Locate the cell with the specified text and output its [x, y] center coordinate. 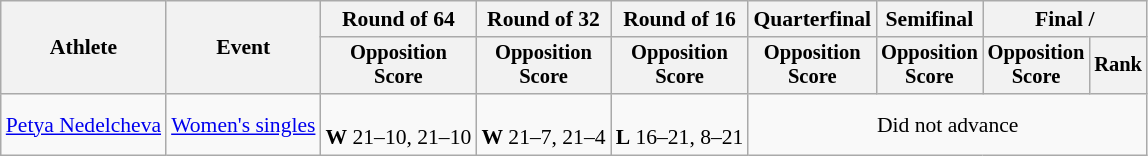
Round of 16 [680, 19]
Final / [1065, 19]
Did not advance [947, 124]
Round of 32 [543, 19]
Quarterfinal [812, 19]
W 21–10, 21–10 [398, 124]
Rank [1118, 66]
Semifinal [930, 19]
Athlete [84, 48]
Round of 64 [398, 19]
Women's singles [243, 124]
Petya Nedelcheva [84, 124]
Event [243, 48]
L 16–21, 8–21 [680, 124]
W 21–7, 21–4 [543, 124]
